Pinpoint the cell where the given text exists, returning its [X, Y] midpoint coordinate. 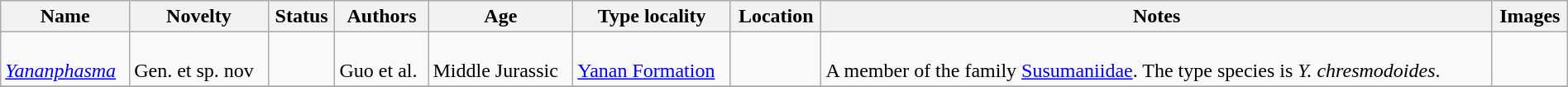
Notes [1156, 17]
Age [501, 17]
Yanan Formation [652, 60]
Name [65, 17]
Yananphasma [65, 60]
Status [301, 17]
Images [1530, 17]
Novelty [199, 17]
A member of the family Susumaniidae. The type species is Y. chresmodoides. [1156, 60]
Type locality [652, 17]
Authors [382, 17]
Location [776, 17]
Guo et al. [382, 60]
Gen. et sp. nov [199, 60]
Middle Jurassic [501, 60]
